Detect which cell encompasses the target text, then output its [x, y] center coordinate. 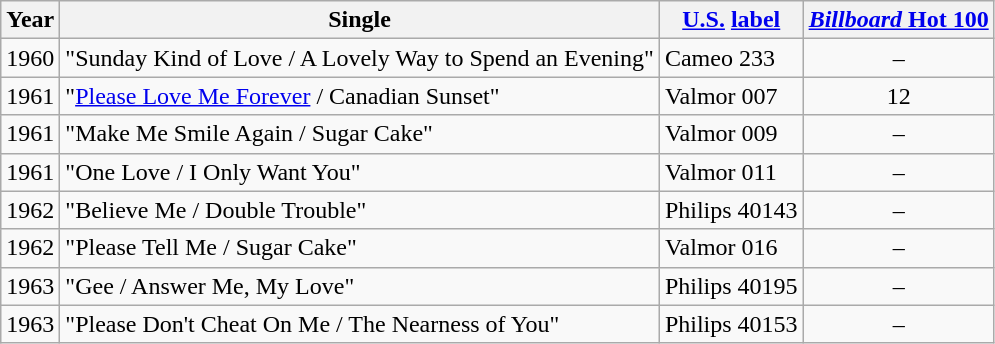
"Please Love Me Forever / Canadian Sunset" [360, 96]
U.S. label [731, 20]
"Please Don't Cheat On Me / The Nearness of You" [360, 324]
Single [360, 20]
Valmor 016 [731, 248]
Billboard Hot 100 [898, 20]
Cameo 233 [731, 58]
"Please Tell Me / Sugar Cake" [360, 248]
"Make Me Smile Again / Sugar Cake" [360, 134]
Valmor 009 [731, 134]
Year [30, 20]
"One Love / I Only Want You" [360, 172]
Philips 40153 [731, 324]
"Gee / Answer Me, My Love" [360, 286]
1960 [30, 58]
Philips 40195 [731, 286]
Valmor 007 [731, 96]
12 [898, 96]
Philips 40143 [731, 210]
"Sunday Kind of Love / A Lovely Way to Spend an Evening" [360, 58]
"Believe Me / Double Trouble" [360, 210]
Valmor 011 [731, 172]
